Locate the cell with the specified text and output its (x, y) center coordinate. 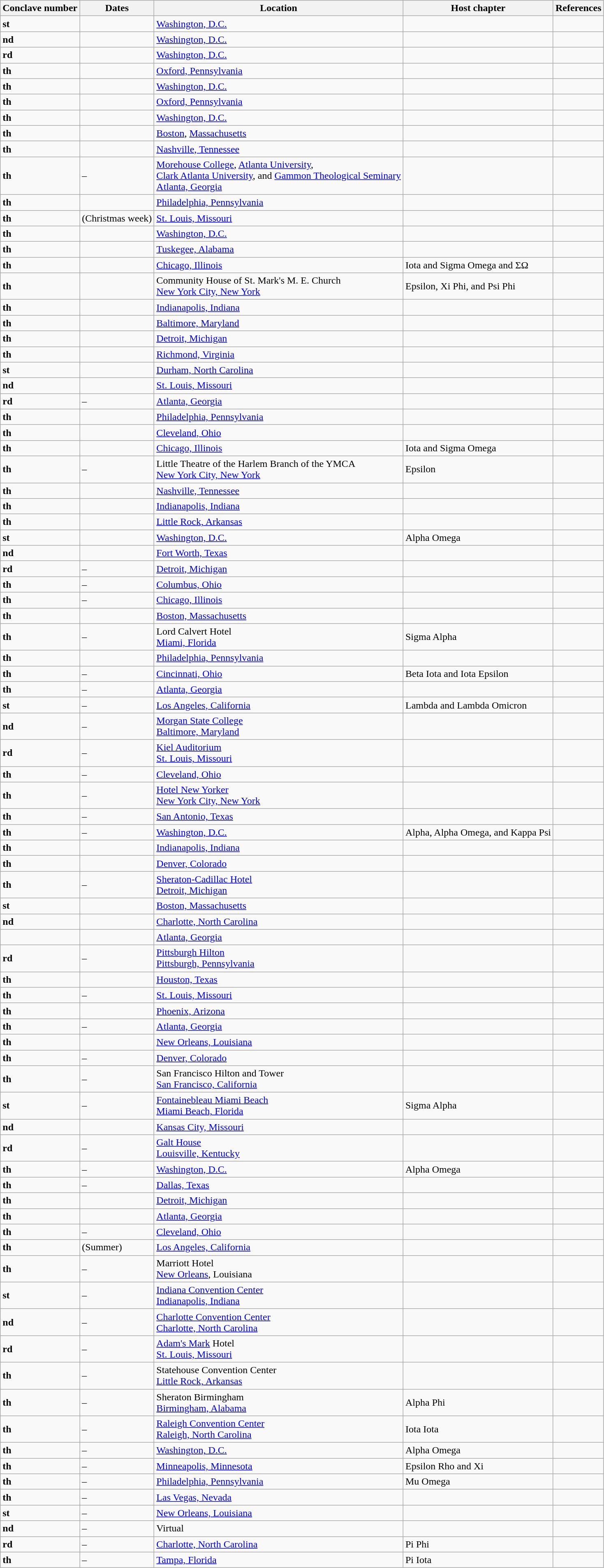
(Christmas week) (117, 218)
Iota Iota (478, 1429)
Tuskegee, Alabama (279, 249)
Sheraton BirminghamBirmingham, Alabama (279, 1402)
Epsilon, Xi Phi, and Psi Phi (478, 286)
Alpha Phi (478, 1402)
Morehouse College, Atlanta University,Clark Atlanta University, and Gammon Theological SeminaryAtlanta, Georgia (279, 176)
Conclave number (40, 8)
Alpha, Alpha Omega, and Kappa Psi (478, 832)
Minneapolis, Minnesota (279, 1466)
Tampa, Florida (279, 1560)
Kiel AuditoriumSt. Louis, Missouri (279, 753)
Adam's Mark HotelSt. Louis, Missouri (279, 1349)
Beta Iota and Iota Epsilon (478, 674)
Marriott HotelNew Orleans, Louisiana (279, 1268)
Dallas, Texas (279, 1185)
Sheraton-Cadillac HotelDetroit, Michigan (279, 884)
Fort Worth, Texas (279, 553)
Durham, North Carolina (279, 370)
Little Rock, Arkansas (279, 522)
Pi Iota (478, 1560)
Hotel New YorkerNew York City, New York (279, 796)
Baltimore, Maryland (279, 323)
San Francisco Hilton and TowerSan Francisco, California (279, 1079)
Las Vegas, Nevada (279, 1497)
Virtual (279, 1529)
Richmond, Virginia (279, 354)
Charlotte Convention CenterCharlotte, North Carolina (279, 1322)
Phoenix, Arizona (279, 1011)
Pittsburgh HiltonPittsburgh, Pennsylvania (279, 958)
Mu Omega (478, 1482)
Statehouse Convention CenterLittle Rock, Arkansas (279, 1375)
Iota and Sigma Omega (478, 448)
Raleigh Convention CenterRaleigh, North Carolina (279, 1429)
Fontainebleau Miami BeachMiami Beach, Florida (279, 1106)
Community House of St. Mark's M. E. ChurchNew York City, New York (279, 286)
Houston, Texas (279, 979)
Location (279, 8)
Cincinnati, Ohio (279, 674)
San Antonio, Texas (279, 817)
Dates (117, 8)
Lambda and Lambda Omicron (478, 705)
(Summer) (117, 1247)
Kansas City, Missouri (279, 1127)
Pi Phi (478, 1544)
Columbus, Ohio (279, 584)
Iota and Sigma Omega and ΣΩ (478, 265)
Lord Calvert HotelMiami, Florida (279, 637)
References (578, 8)
Galt HouseLouisville, Kentucky (279, 1148)
Epsilon Rho and Xi (478, 1466)
Epsilon (478, 469)
Indiana Convention CenterIndianapolis, Indiana (279, 1296)
Little Theatre of the Harlem Branch of the YMCANew York City, New York (279, 469)
Host chapter (478, 8)
Morgan State CollegeBaltimore, Maryland (279, 726)
